From the cell containing the given text, extract its center point as [x, y] coordinate. 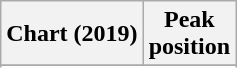
Peakposition [189, 34]
Chart (2019) [72, 34]
